Find where the given text appears and provide that cell's center as (X, Y) coordinate. 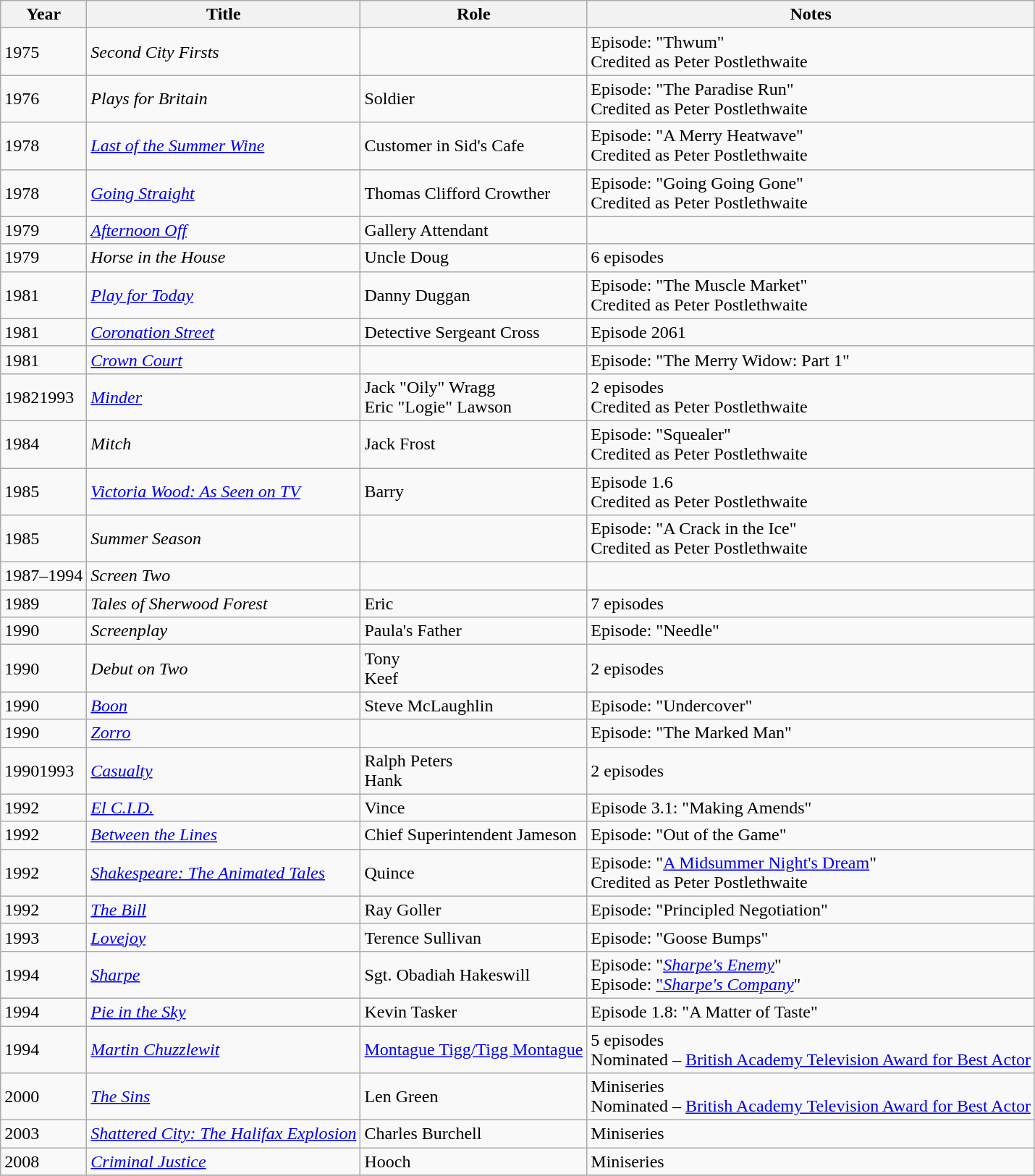
Kevin Tasker (473, 1012)
6 episodes (811, 258)
19821993 (43, 397)
Episode: "A Merry Heatwave"Credited as Peter Postlethwaite (811, 146)
Quince (473, 873)
Jack "Oily" WraggEric "Logie" Lawson (473, 397)
Debut on Two (224, 669)
7 episodes (811, 604)
Ralph PetersHank (473, 770)
Sharpe (224, 974)
Thomas Clifford Crowther (473, 193)
Horse in the House (224, 258)
Episode: "Goose Bumps" (811, 937)
The Sins (224, 1097)
Episode: "A Crack in the Ice"Credited as Peter Postlethwaite (811, 538)
Detective Sergeant Cross (473, 332)
Steve McLaughlin (473, 706)
Between the Lines (224, 835)
Notes (811, 14)
Danny Duggan (473, 295)
Eric (473, 604)
Ray Goller (473, 910)
Plays for Britain (224, 98)
Montague Tigg/Tigg Montague (473, 1049)
Crown Court (224, 360)
Episode: "The Marked Man" (811, 733)
Summer Season (224, 538)
Second City Firsts (224, 52)
Episode: "Squealer"Credited as Peter Postlethwaite (811, 444)
19901993 (43, 770)
Episode 3.1: "Making Amends" (811, 808)
Len Green (473, 1097)
Episode: "Thwum"Credited as Peter Postlethwaite (811, 52)
Episode: "Sharpe's Enemy"Episode: "Sharpe's Company" (811, 974)
1984 (43, 444)
Episode 2061 (811, 332)
Barry (473, 491)
Shakespeare: The Animated Tales (224, 873)
Going Straight (224, 193)
Episode: "Principled Negotiation" (811, 910)
Pie in the Sky (224, 1012)
Lovejoy (224, 937)
Episode: "Undercover" (811, 706)
Title (224, 14)
Screenplay (224, 631)
MiniseriesNominated – British Academy Television Award for Best Actor (811, 1097)
Soldier (473, 98)
Uncle Doug (473, 258)
Victoria Wood: As Seen on TV (224, 491)
Episode: "The Muscle Market"Credited as Peter Postlethwaite (811, 295)
2 episodesCredited as Peter Postlethwaite (811, 397)
Coronation Street (224, 332)
Gallery Attendant (473, 230)
TonyKeef (473, 669)
El C.I.D. (224, 808)
Episode: "Going Going Gone"Credited as Peter Postlethwaite (811, 193)
Episode: "Out of the Game" (811, 835)
Criminal Justice (224, 1162)
Episode: "The Paradise Run"Credited as Peter Postlethwaite (811, 98)
1987–1994 (43, 576)
Episode: "The Merry Widow: Part 1" (811, 360)
Episode: "Needle" (811, 631)
Zorro (224, 733)
2000 (43, 1097)
5 episodesNominated – British Academy Television Award for Best Actor (811, 1049)
Role (473, 14)
Episode 1.8: "A Matter of Taste" (811, 1012)
Terence Sullivan (473, 937)
2008 (43, 1162)
Martin Chuzzlewit (224, 1049)
Casualty (224, 770)
Afternoon Off (224, 230)
1993 (43, 937)
Charles Burchell (473, 1134)
Paula's Father (473, 631)
2003 (43, 1134)
Tales of Sherwood Forest (224, 604)
Jack Frost (473, 444)
Hooch (473, 1162)
Episode 1.6Credited as Peter Postlethwaite (811, 491)
Sgt. Obadiah Hakeswill (473, 974)
1976 (43, 98)
1989 (43, 604)
Boon (224, 706)
Vince (473, 808)
Episode: "A Midsummer Night's Dream"Credited as Peter Postlethwaite (811, 873)
Customer in Sid's Cafe (473, 146)
Last of the Summer Wine (224, 146)
Minder (224, 397)
Mitch (224, 444)
Shattered City: The Halifax Explosion (224, 1134)
Screen Two (224, 576)
1975 (43, 52)
Play for Today (224, 295)
The Bill (224, 910)
Year (43, 14)
Chief Superintendent Jameson (473, 835)
